Return the [X, Y] coordinate for the center point of the cell that contains the specified text.  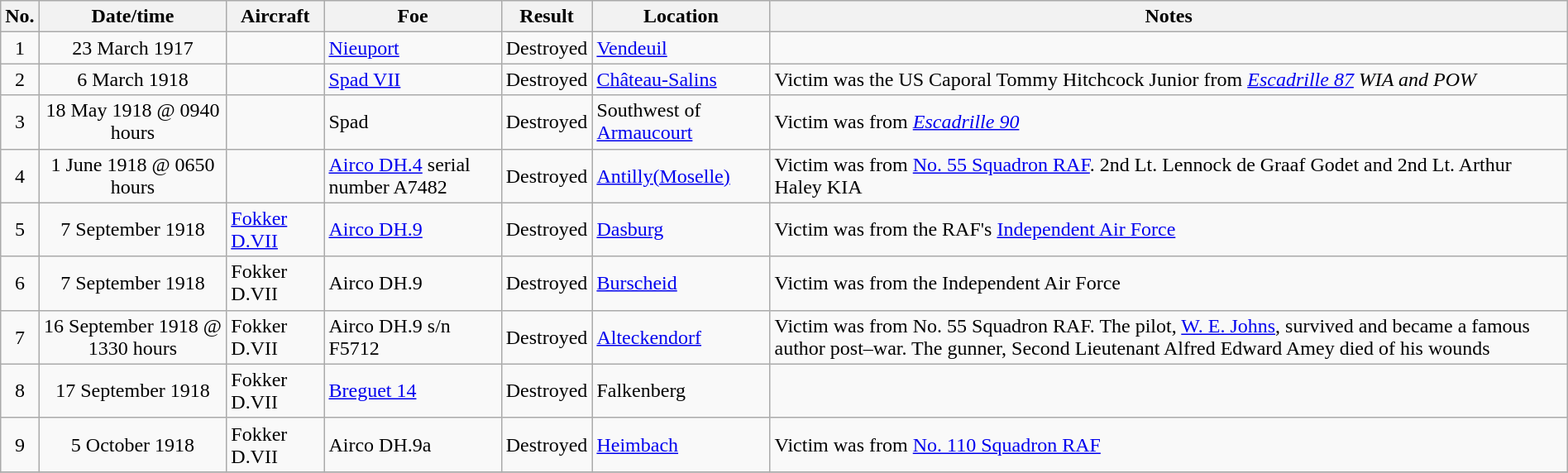
3 [20, 122]
6 March 1918 [132, 79]
Alteckendorf [681, 337]
16 September 1918 @ 1330 hours [132, 337]
Falkenberg [681, 390]
Château-Salins [681, 79]
Heimbach [681, 445]
Victim was from the Independent Air Force [1169, 283]
Antilly(Moselle) [681, 175]
Breguet 14 [413, 390]
Airco DH.4 serial number A7482 [413, 175]
Result [547, 17]
Victim was from Escadrille 90 [1169, 122]
9 [20, 445]
Victim was from No. 110 Squadron RAF [1169, 445]
17 September 1918 [132, 390]
23 March 1917 [132, 48]
Vendeuil [681, 48]
Date/time [132, 17]
7 [20, 337]
Nieuport [413, 48]
Airco DH.9 s/n F5712 [413, 337]
1 June 1918 @ 0650 hours [132, 175]
Foe [413, 17]
1 [20, 48]
No. [20, 17]
Dasburg [681, 230]
Victim was from the RAF's Independent Air Force [1169, 230]
Victim was the US Caporal Tommy Hitchcock Junior from Escadrille 87 WIA and POW [1169, 79]
18 May 1918 @ 0940 hours [132, 122]
Aircraft [275, 17]
Notes [1169, 17]
Airco DH.9a [413, 445]
6 [20, 283]
Spad [413, 122]
Burscheid [681, 283]
Spad VII [413, 79]
2 [20, 79]
8 [20, 390]
4 [20, 175]
Victim was from No. 55 Squadron RAF. 2nd Lt. Lennock de Graaf Godet and 2nd Lt. Arthur Haley KIA [1169, 175]
5 October 1918 [132, 445]
Location [681, 17]
5 [20, 230]
Southwest of Armaucourt [681, 122]
